Identify which cell holds the provided text, then report its (x, y) central coordinate. 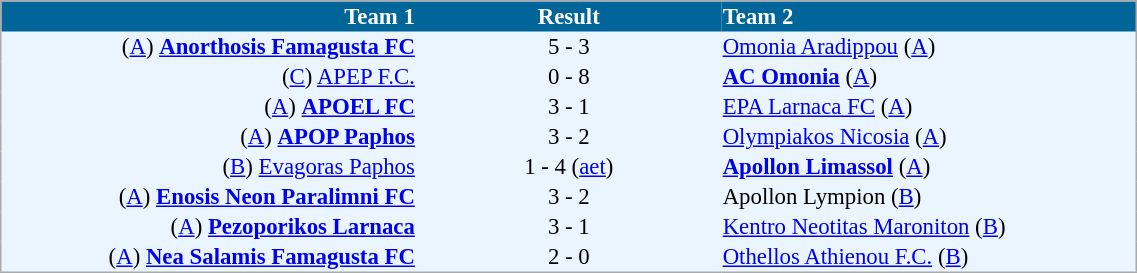
Team 1 (209, 16)
2 - 0 (568, 257)
(B) Evagoras Paphos (209, 167)
Team 2 (929, 16)
(C) APEP F.C. (209, 77)
5 - 3 (568, 47)
Apollon Lympion (B) (929, 197)
Olympiakos Nicosia (A) (929, 137)
(A) APOP Paphos (209, 137)
(A) Pezoporikos Larnaca (209, 227)
Othellos Athienou F.C. (B) (929, 257)
0 - 8 (568, 77)
Result (568, 16)
EPA Larnaca FC (A) (929, 107)
AC Omonia (A) (929, 77)
(A) Nea Salamis Famagusta FC (209, 257)
Kentro Neotitas Maroniton (B) (929, 227)
1 - 4 (aet) (568, 167)
(A) APOEL FC (209, 107)
(A) Anorthosis Famagusta FC (209, 47)
Apollon Limassol (A) (929, 167)
(A) Enosis Neon Paralimni FC (209, 197)
Omonia Aradippou (A) (929, 47)
